Provide the [X, Y] coordinate of the cell's center where the given text is located.  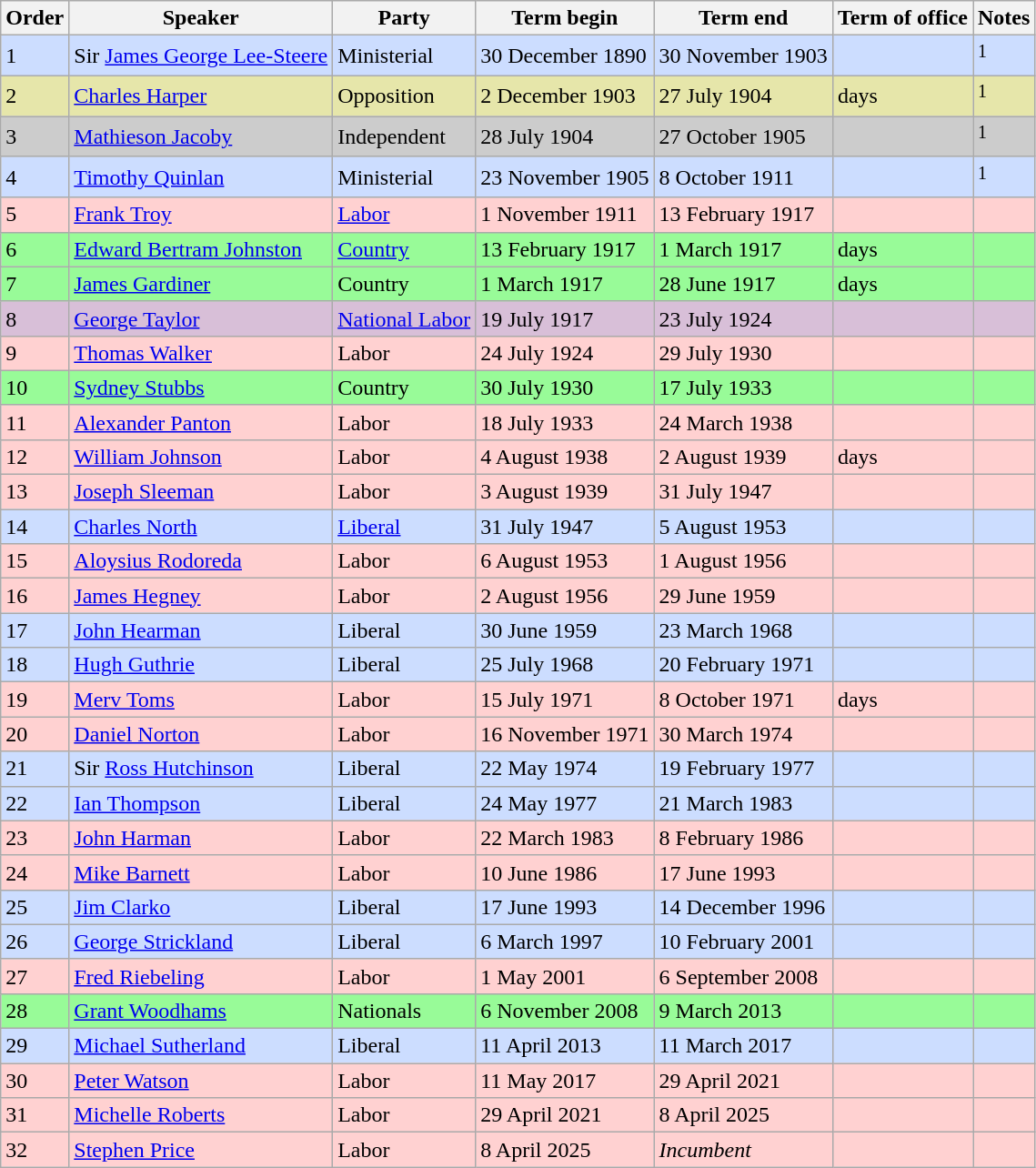
Mathieson Jacoby [201, 136]
John Hearman [201, 630]
22 May 1974 [565, 769]
Timothy Quinlan [201, 176]
27 October 1905 [743, 136]
Notes [1004, 18]
Michael Sutherland [201, 1046]
22 [35, 803]
9 March 2013 [743, 1011]
16 [35, 596]
6 November 2008 [565, 1011]
30 June 1959 [565, 630]
Speaker [201, 18]
30 March 1974 [743, 734]
Order [35, 18]
Peter Watson [201, 1081]
Alexander Panton [201, 422]
24 May 1977 [565, 803]
20 [35, 734]
23 July 1924 [743, 318]
18 [35, 665]
Incumbent [743, 1150]
29 June 1959 [743, 596]
21 [35, 769]
1 May 2001 [565, 976]
Sir James George Lee-Steere [201, 56]
Party [404, 18]
8 October 1971 [743, 700]
3 [35, 136]
Michelle Roberts [201, 1115]
Jim Clarko [201, 907]
25 July 1968 [565, 665]
Stephen Price [201, 1150]
4 [35, 176]
Edward Bertram Johnston [201, 249]
17 [35, 630]
8 October 1911 [743, 176]
27 [35, 976]
3 August 1939 [565, 492]
7 [35, 284]
William Johnson [201, 457]
Term end [743, 18]
23 [35, 838]
6 August 1953 [565, 561]
Nationals [404, 1011]
11 April 2013 [565, 1046]
Daniel Norton [201, 734]
6 September 2008 [743, 976]
29 [35, 1046]
15 [35, 561]
George Strickland [201, 941]
1 November 1911 [565, 215]
24 [35, 872]
30 [35, 1081]
6 March 1997 [565, 941]
4 August 1938 [565, 457]
Mike Barnett [201, 872]
30 December 1890 [565, 56]
Independent [404, 136]
14 December 1996 [743, 907]
Aloysius Rodoreda [201, 561]
19 July 1917 [565, 318]
James Hegney [201, 596]
18 July 1933 [565, 422]
5 [35, 215]
James Gardiner [201, 284]
Term begin [565, 18]
29 July 1930 [743, 353]
10 June 1986 [565, 872]
Sir Ross Hutchinson [201, 769]
21 March 1983 [743, 803]
Charles Harper [201, 96]
11 [35, 422]
National Labor [404, 318]
26 [35, 941]
Hugh Guthrie [201, 665]
31 [35, 1115]
17 July 1933 [743, 388]
10 [35, 388]
2 December 1903 [565, 96]
27 July 1904 [743, 96]
16 November 1971 [565, 734]
2 August 1956 [565, 596]
8 [35, 318]
Thomas Walker [201, 353]
19 [35, 700]
1 August 1956 [743, 561]
Opposition [404, 96]
23 March 1968 [743, 630]
6 [35, 249]
12 [35, 457]
15 July 1971 [565, 700]
13 [35, 492]
Term of office [902, 18]
24 March 1938 [743, 422]
19 February 1977 [743, 769]
Sydney Stubbs [201, 388]
22 March 1983 [565, 838]
Merv Toms [201, 700]
28 July 1904 [565, 136]
14 [35, 527]
32 [35, 1150]
Joseph Sleeman [201, 492]
20 February 1971 [743, 665]
5 August 1953 [743, 527]
30 November 1903 [743, 56]
Charles North [201, 527]
Fred Riebeling [201, 976]
25 [35, 907]
23 November 1905 [565, 176]
9 [35, 353]
11 March 2017 [743, 1046]
2 [35, 96]
John Harman [201, 838]
8 February 1986 [743, 838]
George Taylor [201, 318]
30 July 1930 [565, 388]
28 June 1917 [743, 284]
Grant Woodhams [201, 1011]
24 July 1924 [565, 353]
28 [35, 1011]
10 February 2001 [743, 941]
Ian Thompson [201, 803]
2 August 1939 [743, 457]
Frank Troy [201, 215]
11 May 2017 [565, 1081]
